For the text-containing cell, return its midpoint in (x, y) coordinate format. 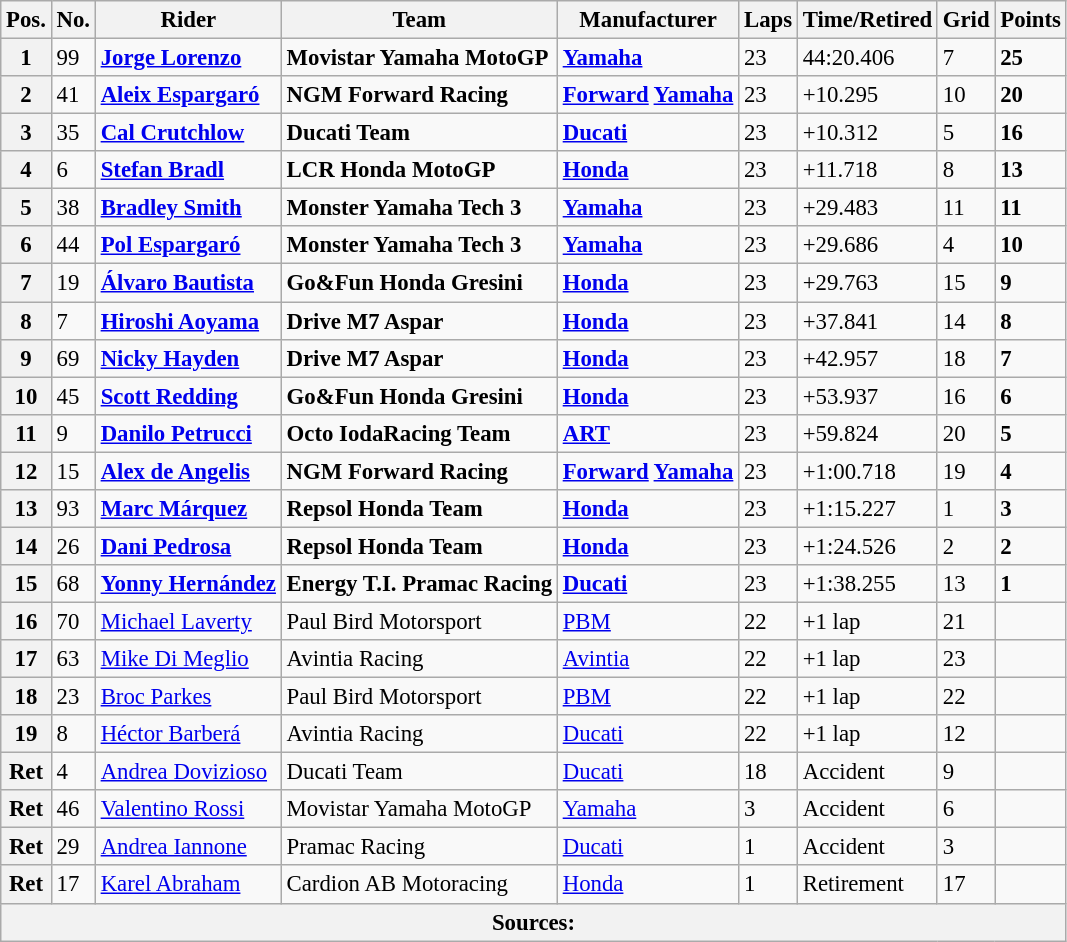
Grid (966, 20)
68 (73, 584)
+11.718 (867, 170)
Pramac Racing (419, 847)
+37.841 (867, 321)
Octo IodaRacing Team (419, 433)
99 (73, 58)
+10.312 (867, 133)
Team (419, 20)
21 (966, 621)
Points (1030, 20)
No. (73, 20)
Manufacturer (648, 20)
Michael Laverty (188, 621)
Karel Abraham (188, 885)
Avintia (648, 659)
Hiroshi Aoyama (188, 321)
+10.295 (867, 95)
+59.824 (867, 433)
+42.957 (867, 358)
Álvaro Bautista (188, 283)
46 (73, 809)
Andrea Iannone (188, 847)
63 (73, 659)
69 (73, 358)
Marc Márquez (188, 509)
Rider (188, 20)
Retirement (867, 885)
Sources: (534, 922)
Alex de Angelis (188, 471)
LCR Honda MotoGP (419, 170)
Andrea Dovizioso (188, 772)
+1:00.718 (867, 471)
35 (73, 133)
+1:24.526 (867, 546)
Jorge Lorenzo (188, 58)
Mike Di Meglio (188, 659)
Dani Pedrosa (188, 546)
+1:38.255 (867, 584)
Scott Redding (188, 396)
+29.763 (867, 283)
Laps (768, 20)
+29.686 (867, 245)
25 (1030, 58)
Pos. (26, 20)
Energy T.I. Pramac Racing (419, 584)
ART (648, 433)
Stefan Bradl (188, 170)
+1:15.227 (867, 509)
Cal Crutchlow (188, 133)
26 (73, 546)
Pol Espargaró (188, 245)
29 (73, 847)
Héctor Barberá (188, 734)
Time/Retired (867, 20)
Broc Parkes (188, 697)
45 (73, 396)
44:20.406 (867, 58)
Cardion AB Motoracing (419, 885)
Nicky Hayden (188, 358)
+29.483 (867, 208)
93 (73, 509)
+53.937 (867, 396)
Bradley Smith (188, 208)
Aleix Espargaró (188, 95)
70 (73, 621)
44 (73, 245)
41 (73, 95)
38 (73, 208)
Valentino Rossi (188, 809)
Danilo Petrucci (188, 433)
Yonny Hernández (188, 584)
